Locate the cell with the specified text and output its (x, y) center coordinate. 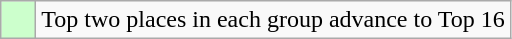
Top two places in each group advance to Top 16 (273, 20)
